Return (X, Y) of the center of cell containing provided text 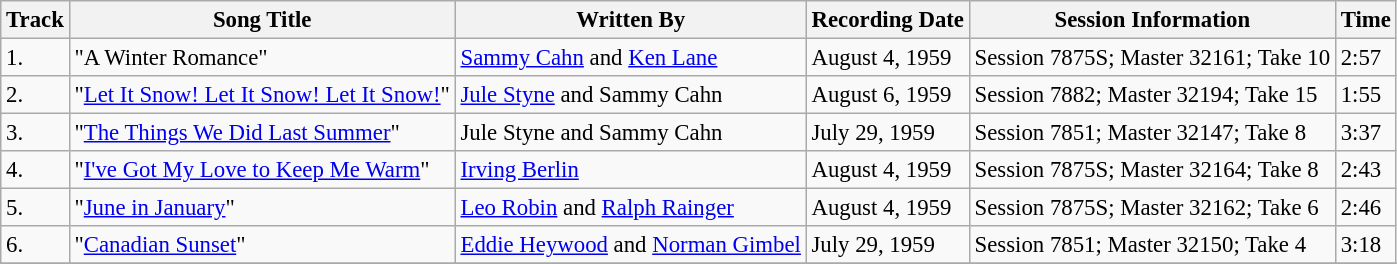
Leo Robin and Ralph Rainger (630, 208)
Time (1366, 20)
3:37 (1366, 133)
2:57 (1366, 58)
"The Things We Did Last Summer" (262, 133)
"I've Got My Love to Keep Me Warm" (262, 170)
"June in January" (262, 208)
2. (35, 95)
Written By (630, 20)
August 6, 1959 (888, 95)
3:18 (1366, 245)
Session 7882; Master 32194; Take 15 (1152, 95)
4. (35, 170)
6. (35, 245)
2:43 (1366, 170)
5. (35, 208)
Session 7875S; Master 32161; Take 10 (1152, 58)
2:46 (1366, 208)
Recording Date (888, 20)
Track (35, 20)
Session 7851; Master 32147; Take 8 (1152, 133)
"A Winter Romance" (262, 58)
Eddie Heywood and Norman Gimbel (630, 245)
Session 7851; Master 32150; Take 4 (1152, 245)
Sammy Cahn and Ken Lane (630, 58)
Session 7875S; Master 32162; Take 6 (1152, 208)
Session 7875S; Master 32164; Take 8 (1152, 170)
Session Information (1152, 20)
3. (35, 133)
1:55 (1366, 95)
Irving Berlin (630, 170)
1. (35, 58)
Song Title (262, 20)
"Let It Snow! Let It Snow! Let It Snow!" (262, 95)
"Canadian Sunset" (262, 245)
